Capture the cell that displays the provided text and extract its (X, Y) central coordinate. 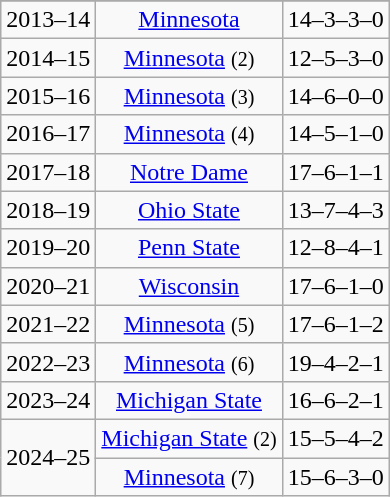
Minnesota (4) (189, 134)
Wisconsin (189, 286)
Minnesota (3) (189, 96)
2023–24 (48, 400)
14–6–0–0 (336, 96)
14–5–1–0 (336, 134)
2018–19 (48, 210)
Minnesota (2) (189, 58)
15–6–3–0 (336, 477)
15–5–4–2 (336, 438)
Notre Dame (189, 172)
17–6–1–2 (336, 324)
2021–22 (48, 324)
Minnesota (7) (189, 477)
2024–25 (48, 457)
Minnesota (189, 20)
2013–14 (48, 20)
Ohio State (189, 210)
Michigan State (2) (189, 438)
Minnesota (6) (189, 362)
Penn State (189, 248)
19–4–2–1 (336, 362)
13–7–4–3 (336, 210)
16–6–2–1 (336, 400)
12–8–4–1 (336, 248)
17–6–1–1 (336, 172)
14–3–3–0 (336, 20)
2020–21 (48, 286)
12–5–3–0 (336, 58)
2014–15 (48, 58)
2016–17 (48, 134)
2022–23 (48, 362)
2017–18 (48, 172)
Michigan State (189, 400)
Minnesota (5) (189, 324)
2015–16 (48, 96)
17–6–1–0 (336, 286)
2019–20 (48, 248)
